Find where the given text appears and provide that cell's center as (X, Y) coordinate. 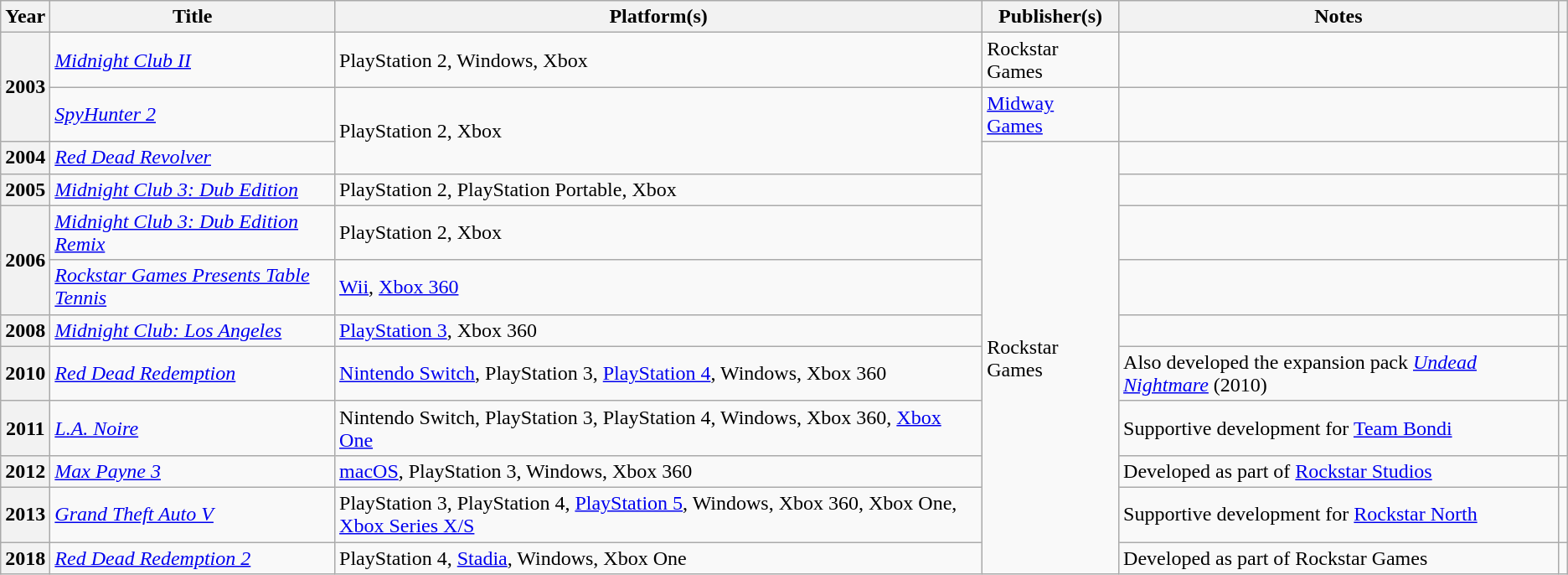
PlayStation 2, Windows, Xbox (658, 60)
Red Dead Redemption 2 (193, 557)
PlayStation 3, Xbox 360 (658, 330)
Midnight Club 3: Dub Edition (193, 189)
Wii, Xbox 360 (658, 287)
Midnight Club II (193, 60)
Rockstar Games Presents Table Tennis (193, 287)
2010 (25, 374)
2012 (25, 471)
Platform(s) (658, 17)
Midnight Club 3: Dub Edition Remix (193, 233)
2008 (25, 330)
Developed as part of Rockstar Games (1338, 557)
2006 (25, 260)
Red Dead Revolver (193, 158)
2018 (25, 557)
Grand Theft Auto V (193, 515)
Year (25, 17)
Notes (1338, 17)
2005 (25, 189)
Max Payne 3 (193, 471)
Publisher(s) (1050, 17)
L.A. Noire (193, 427)
PlayStation 2, PlayStation Portable, Xbox (658, 189)
Midway Games (1050, 114)
Supportive development for Team Bondi (1338, 427)
2003 (25, 87)
Supportive development for Rockstar North (1338, 515)
2013 (25, 515)
2011 (25, 427)
Midnight Club: Los Angeles (193, 330)
Nintendo Switch, PlayStation 3, PlayStation 4, Windows, Xbox 360 (658, 374)
PlayStation 3, PlayStation 4, PlayStation 5, Windows, Xbox 360, Xbox One, Xbox Series X/S (658, 515)
PlayStation 4, Stadia, Windows, Xbox One (658, 557)
macOS, PlayStation 3, Windows, Xbox 360 (658, 471)
Also developed the expansion pack Undead Nightmare (2010) (1338, 374)
Nintendo Switch, PlayStation 3, PlayStation 4, Windows, Xbox 360, Xbox One (658, 427)
Developed as part of Rockstar Studios (1338, 471)
SpyHunter 2 (193, 114)
Title (193, 17)
2004 (25, 158)
Red Dead Redemption (193, 374)
